Capture the cell that displays the provided text and extract its [x, y] central coordinate. 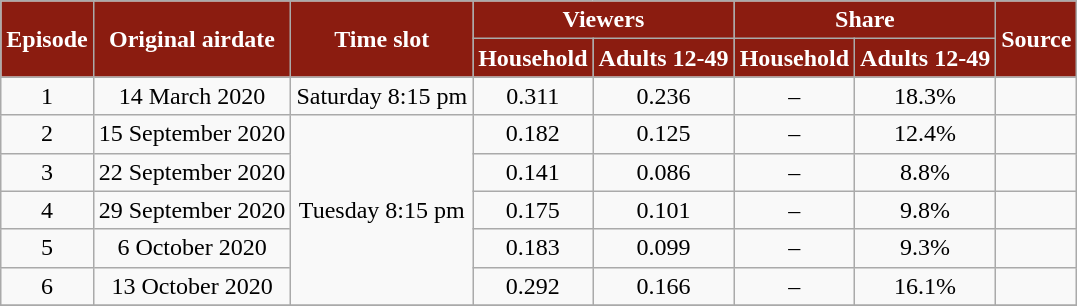
0.141 [533, 172]
29 September 2020 [192, 210]
6 [47, 286]
Viewers [604, 20]
4 [47, 210]
9.3% [926, 248]
Source [1036, 39]
14 March 2020 [192, 96]
0.101 [664, 210]
5 [47, 248]
8.8% [926, 172]
0.182 [533, 134]
0.099 [664, 248]
0.311 [533, 96]
3 [47, 172]
6 October 2020 [192, 248]
18.3% [926, 96]
Tuesday 8:15 pm [382, 210]
0.292 [533, 286]
2 [47, 134]
0.183 [533, 248]
0.125 [664, 134]
0.236 [664, 96]
0.166 [664, 286]
Episode [47, 39]
12.4% [926, 134]
1 [47, 96]
0.175 [533, 210]
0.086 [664, 172]
13 October 2020 [192, 286]
9.8% [926, 210]
15 September 2020 [192, 134]
Share [865, 20]
16.1% [926, 286]
22 September 2020 [192, 172]
Saturday 8:15 pm [382, 96]
Original airdate [192, 39]
Time slot [382, 39]
